Provide the (X, Y) coordinate of the cell's center where the given text is located.  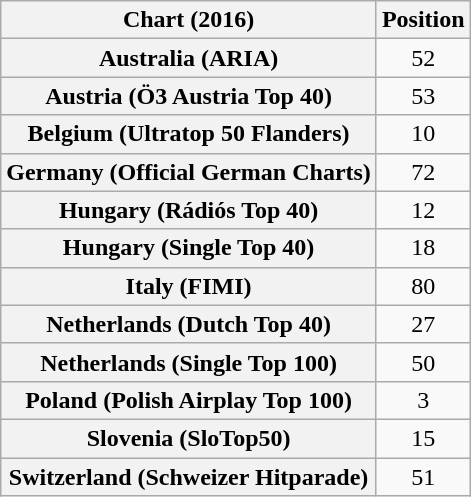
3 (423, 400)
80 (423, 286)
52 (423, 58)
Netherlands (Single Top 100) (189, 362)
Hungary (Rádiós Top 40) (189, 210)
10 (423, 134)
Belgium (Ultratop 50 Flanders) (189, 134)
12 (423, 210)
27 (423, 324)
Poland (Polish Airplay Top 100) (189, 400)
51 (423, 477)
72 (423, 172)
18 (423, 248)
Chart (2016) (189, 20)
Germany (Official German Charts) (189, 172)
Australia (ARIA) (189, 58)
Position (423, 20)
Switzerland (Schweizer Hitparade) (189, 477)
Austria (Ö3 Austria Top 40) (189, 96)
Slovenia (SloTop50) (189, 438)
50 (423, 362)
Italy (FIMI) (189, 286)
Netherlands (Dutch Top 40) (189, 324)
53 (423, 96)
Hungary (Single Top 40) (189, 248)
15 (423, 438)
